Pinpoint the cell where the given text exists, returning its [x, y] midpoint coordinate. 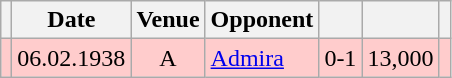
A [168, 58]
Venue [168, 20]
0-1 [340, 58]
Date [72, 20]
13,000 [400, 58]
06.02.1938 [72, 58]
Opponent [262, 20]
Admira [262, 58]
